From the cell containing the given text, extract its center point as [x, y] coordinate. 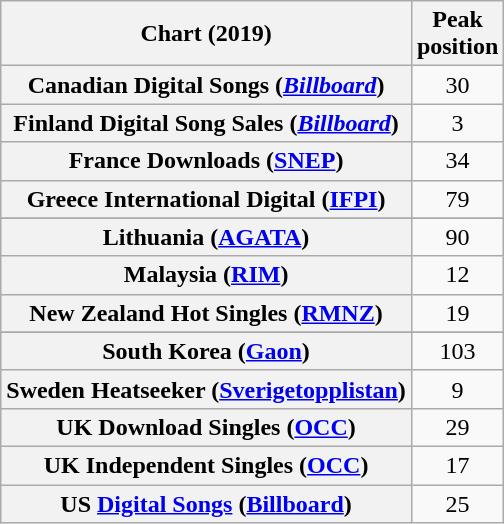
Chart (2019) [206, 34]
29 [457, 427]
Canadian Digital Songs (Billboard) [206, 85]
US Digital Songs (Billboard) [206, 503]
New Zealand Hot Singles (RMNZ) [206, 313]
UK Independent Singles (OCC) [206, 465]
90 [457, 237]
17 [457, 465]
9 [457, 389]
Peakposition [457, 34]
30 [457, 85]
25 [457, 503]
Sweden Heatseeker (Sverigetopplistan) [206, 389]
103 [457, 351]
Greece International Digital (IFPI) [206, 199]
34 [457, 161]
South Korea (Gaon) [206, 351]
France Downloads (SNEP) [206, 161]
79 [457, 199]
19 [457, 313]
Lithuania (AGATA) [206, 237]
3 [457, 123]
Finland Digital Song Sales (Billboard) [206, 123]
UK Download Singles (OCC) [206, 427]
12 [457, 275]
Malaysia (RIM) [206, 275]
